Capture the cell that displays the provided text and extract its (x, y) central coordinate. 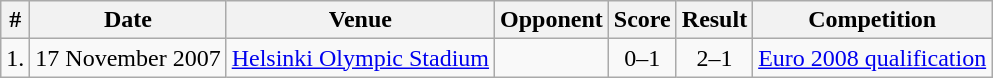
Score (642, 20)
Helsinki Olympic Stadium (360, 58)
Date (128, 20)
0–1 (642, 58)
17 November 2007 (128, 58)
Venue (360, 20)
Opponent (552, 20)
2–1 (714, 58)
Competition (872, 20)
Euro 2008 qualification (872, 58)
1. (16, 58)
Result (714, 20)
# (16, 20)
